Determine the (X, Y) coordinate at the center of the cell enclosing the given text.  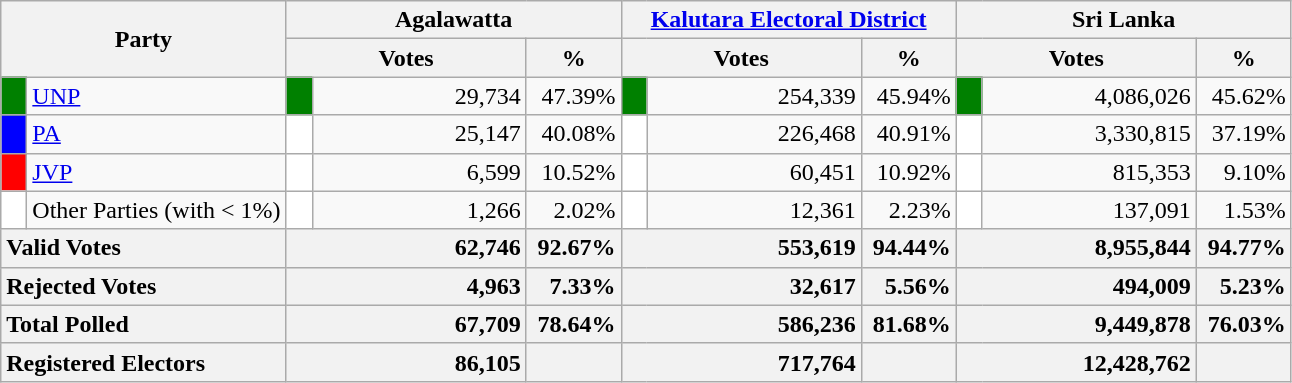
12,428,762 (1076, 362)
29,734 (419, 96)
Sri Lanka (1124, 20)
47.39% (574, 96)
494,009 (1076, 286)
6,599 (419, 172)
717,764 (741, 362)
Total Polled (144, 324)
137,091 (1089, 210)
Party (144, 39)
226,468 (754, 134)
Registered Electors (144, 362)
2.02% (574, 210)
5.23% (1244, 286)
45.94% (908, 96)
815,353 (1089, 172)
94.77% (1244, 248)
1,266 (419, 210)
UNP (156, 96)
Other Parties (with < 1%) (156, 210)
76.03% (1244, 324)
586,236 (741, 324)
2.23% (908, 210)
40.91% (908, 134)
40.08% (574, 134)
78.64% (574, 324)
5.56% (908, 286)
Agalawatta (454, 20)
92.67% (574, 248)
7.33% (574, 286)
10.92% (908, 172)
25,147 (419, 134)
Valid Votes (144, 248)
12,361 (754, 210)
1.53% (1244, 210)
4,086,026 (1089, 96)
37.19% (1244, 134)
9,449,878 (1076, 324)
254,339 (754, 96)
86,105 (406, 362)
8,955,844 (1076, 248)
Rejected Votes (144, 286)
9.10% (1244, 172)
4,963 (406, 286)
3,330,815 (1089, 134)
32,617 (741, 286)
Kalutara Electoral District (788, 20)
81.68% (908, 324)
JVP (156, 172)
PA (156, 134)
45.62% (1244, 96)
94.44% (908, 248)
10.52% (574, 172)
60,451 (754, 172)
553,619 (741, 248)
67,709 (406, 324)
62,746 (406, 248)
